Pinpoint the cell where the given text exists, returning its (X, Y) midpoint coordinate. 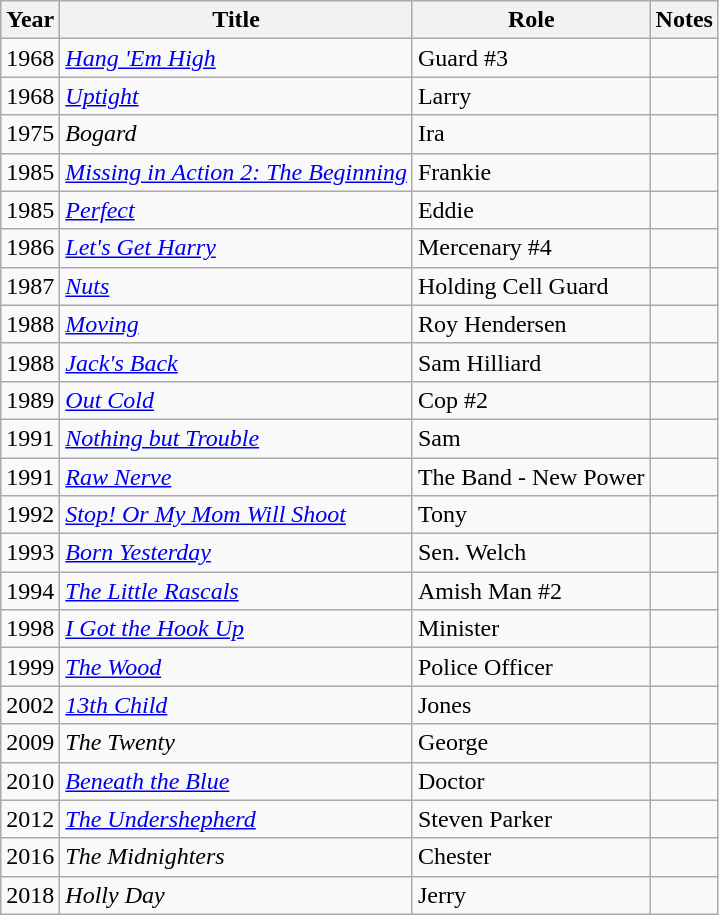
Stop! Or My Mom Will Shoot (236, 515)
Frankie (531, 172)
Ira (531, 134)
2018 (30, 895)
Nuts (236, 286)
The Undershepherd (236, 819)
Sam (531, 438)
Nothing but Trouble (236, 438)
Eddie (531, 210)
The Midnighters (236, 857)
Police Officer (531, 667)
Holding Cell Guard (531, 286)
Minister (531, 629)
Uptight (236, 96)
The Twenty (236, 743)
I Got the Hook Up (236, 629)
Hang 'Em High (236, 58)
Role (531, 20)
Sam Hilliard (531, 362)
Chester (531, 857)
The Band - New Power (531, 477)
2010 (30, 781)
1992 (30, 515)
Holly Day (236, 895)
1975 (30, 134)
2009 (30, 743)
2016 (30, 857)
The Little Rascals (236, 591)
Guard #3 (531, 58)
Jerry (531, 895)
Perfect (236, 210)
Let's Get Harry (236, 248)
Bogard (236, 134)
1989 (30, 400)
Amish Man #2 (531, 591)
2002 (30, 705)
Jack's Back (236, 362)
2012 (30, 819)
13th Child (236, 705)
The Wood (236, 667)
1998 (30, 629)
Title (236, 20)
1993 (30, 553)
Jones (531, 705)
1987 (30, 286)
Notes (684, 20)
Moving (236, 324)
1994 (30, 591)
Tony (531, 515)
Beneath the Blue (236, 781)
Missing in Action 2: The Beginning (236, 172)
Year (30, 20)
George (531, 743)
Sen. Welch (531, 553)
Cop #2 (531, 400)
Steven Parker (531, 819)
Doctor (531, 781)
Mercenary #4 (531, 248)
Larry (531, 96)
Out Cold (236, 400)
1999 (30, 667)
Raw Nerve (236, 477)
Roy Hendersen (531, 324)
1986 (30, 248)
Born Yesterday (236, 553)
